From the cell containing the given text, extract its center point as (x, y) coordinate. 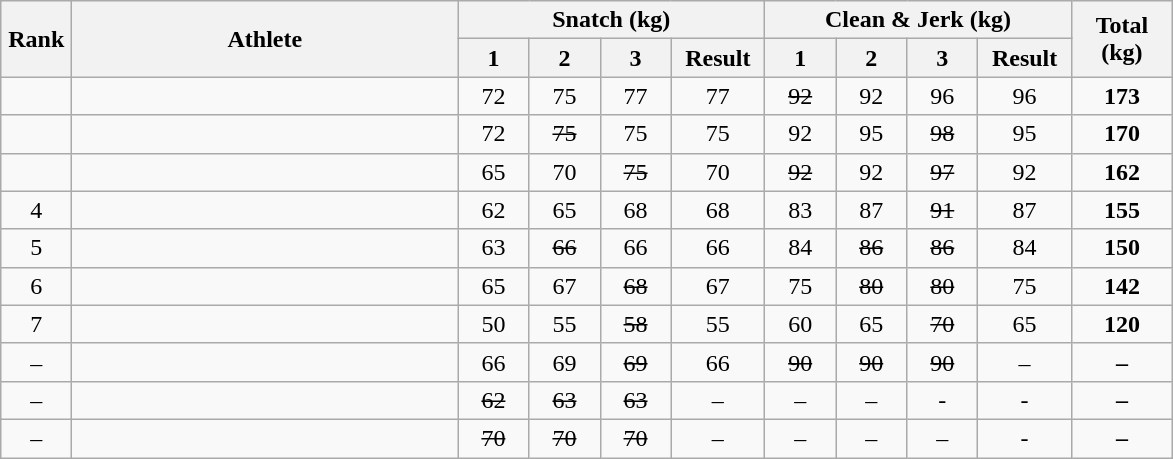
97 (942, 172)
Snatch (kg) (612, 20)
91 (942, 210)
155 (1122, 210)
5 (36, 248)
142 (1122, 286)
58 (636, 324)
6 (36, 286)
150 (1122, 248)
162 (1122, 172)
98 (942, 134)
Clean & Jerk (kg) (918, 20)
170 (1122, 134)
Total (kg) (1122, 39)
Rank (36, 39)
4 (36, 210)
50 (494, 324)
120 (1122, 324)
83 (800, 210)
7 (36, 324)
173 (1122, 96)
Athlete (265, 39)
60 (800, 324)
